Find where the given text appears and provide that cell's center as [X, Y] coordinate. 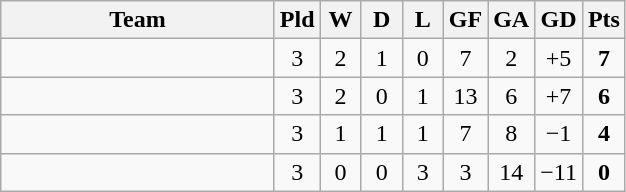
GD [559, 20]
+5 [559, 58]
GF [465, 20]
GA [512, 20]
L [422, 20]
Team [138, 20]
−1 [559, 134]
−11 [559, 172]
Pts [604, 20]
8 [512, 134]
4 [604, 134]
13 [465, 96]
Pld [297, 20]
D [382, 20]
W [340, 20]
+7 [559, 96]
14 [512, 172]
